Scan for the cell matching the given text and deliver its [X, Y] coordinate at center. 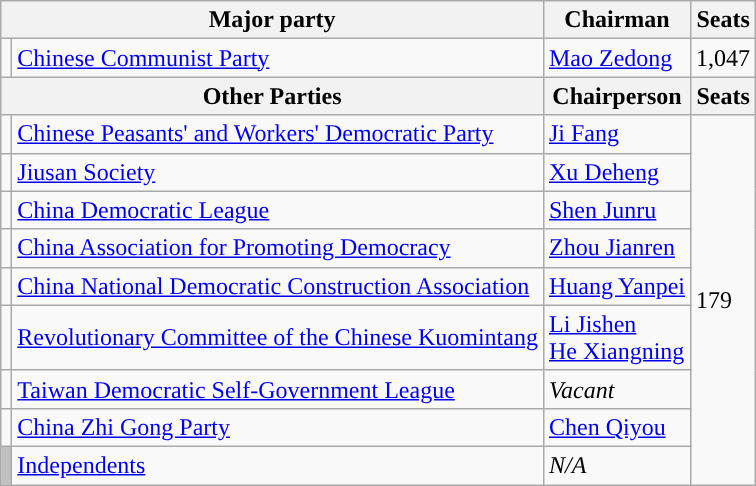
Chairperson [616, 96]
Other Parties [272, 96]
China National Democratic Construction Association [278, 286]
China Democratic League [278, 210]
1,047 [724, 58]
Xu Deheng [616, 172]
N/A [616, 465]
Huang Yanpei [616, 286]
Mao Zedong [616, 58]
Taiwan Democratic Self-Government League [278, 389]
Revolutionary Committee of the Chinese Kuomintang [278, 338]
Shen Junru [616, 210]
Jiusan Society [278, 172]
Independents [278, 465]
China Association for Promoting Democracy [278, 248]
Li JishenHe Xiangning [616, 338]
Chen Qiyou [616, 427]
Chinese Peasants' and Workers' Democratic Party [278, 134]
Chairman [616, 20]
Major party [272, 20]
Chinese Communist Party [278, 58]
Ji Fang [616, 134]
China Zhi Gong Party [278, 427]
Vacant [616, 389]
Zhou Jianren [616, 248]
179 [724, 300]
